Return (X, Y) of the center of cell containing provided text 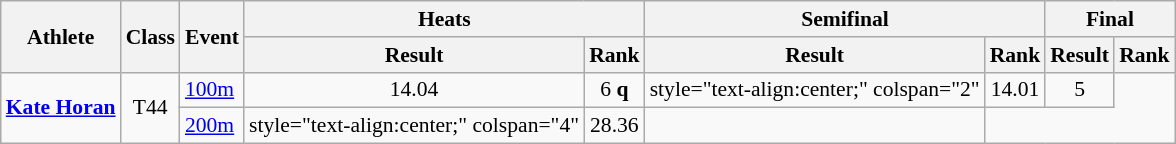
5 (1080, 90)
Semifinal (846, 19)
Final (1110, 19)
style="text-align:center;" colspan="2" (815, 90)
Event (212, 36)
Heats (444, 19)
100m (212, 90)
200m (212, 126)
14.04 (414, 90)
6 q (614, 90)
T44 (150, 108)
Athlete (61, 36)
28.36 (614, 126)
14.01 (1016, 90)
style="text-align:center;" colspan="4" (414, 126)
Class (150, 36)
Kate Horan (61, 108)
